Output the [X, Y] coordinate of the center of the cell containing the given text.  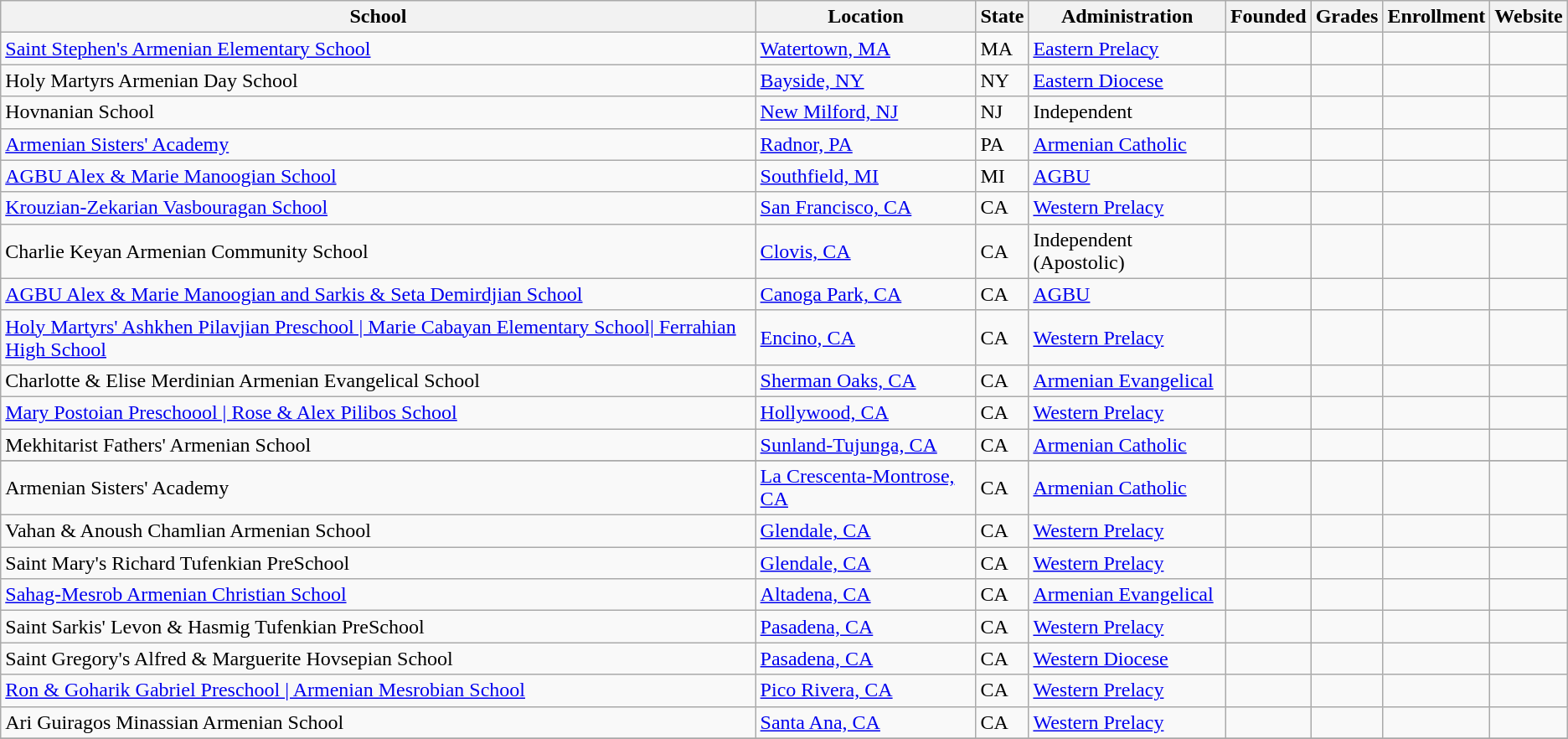
Western Diocese [1127, 659]
Encino, CA [866, 337]
Watertown, MA [866, 49]
Pico Rivera, CA [866, 690]
Administration [1127, 17]
Altadena, CA [866, 595]
Saint Stephen's Armenian Elementary School [379, 49]
Hollywood, CA [866, 412]
Sherman Oaks, CA [866, 380]
Radnor, PA [866, 144]
Charlotte & Elise Merdinian Armenian Evangelical School [379, 380]
Clovis, CA [866, 251]
MA [1002, 49]
AGBU Alex & Marie Manoogian and Sarkis & Seta Demirdjian School [379, 294]
Eastern Prelacy [1127, 49]
AGBU Alex & Marie Manoogian School [379, 176]
Saint Mary's Richard Tufenkian PreSchool [379, 563]
NY [1002, 80]
State [1002, 17]
Santa Ana, CA [866, 722]
New Milford, NJ [866, 112]
Location [866, 17]
School [379, 17]
Bayside, NY [866, 80]
Sunland-Tujunga, CA [866, 445]
Holy Martyrs Armenian Day School [379, 80]
NJ [1002, 112]
Southfield, MI [866, 176]
Ron & Goharik Gabriel Preschool | Armenian Mesrobian School [379, 690]
San Francisco, CA [866, 208]
Sahag-Mesrob Armenian Christian School [379, 595]
Mary Postoian Preschoool | Rose & Alex Pilibos School [379, 412]
La Crescenta-Montrose, CA [866, 488]
Mekhitarist Fathers' Armenian School [379, 445]
Independent (Apostolic) [1127, 251]
Website [1529, 17]
Independent [1127, 112]
Ari Guiragos Minassian Armenian School [379, 722]
PA [1002, 144]
MI [1002, 176]
Vahan & Anoush Chamlian Armenian School [379, 531]
Krouzian-Zekarian Vasbouragan School [379, 208]
Enrollment [1436, 17]
Founded [1268, 17]
Charlie Keyan Armenian Community School [379, 251]
Hovnanian School [379, 112]
Saint Sarkis' Levon & Hasmig Tufenkian PreSchool [379, 627]
Canoga Park, CA [866, 294]
Grades [1347, 17]
Holy Martyrs' Ashkhen Pilavjian Preschool | Marie Cabayan Elementary School| Ferrahian High School [379, 337]
Eastern Diocese [1127, 80]
Saint Gregory's Alfred & Marguerite Hovsepian School [379, 659]
